Return the (x, y) coordinate for the center point of the cell that contains the specified text.  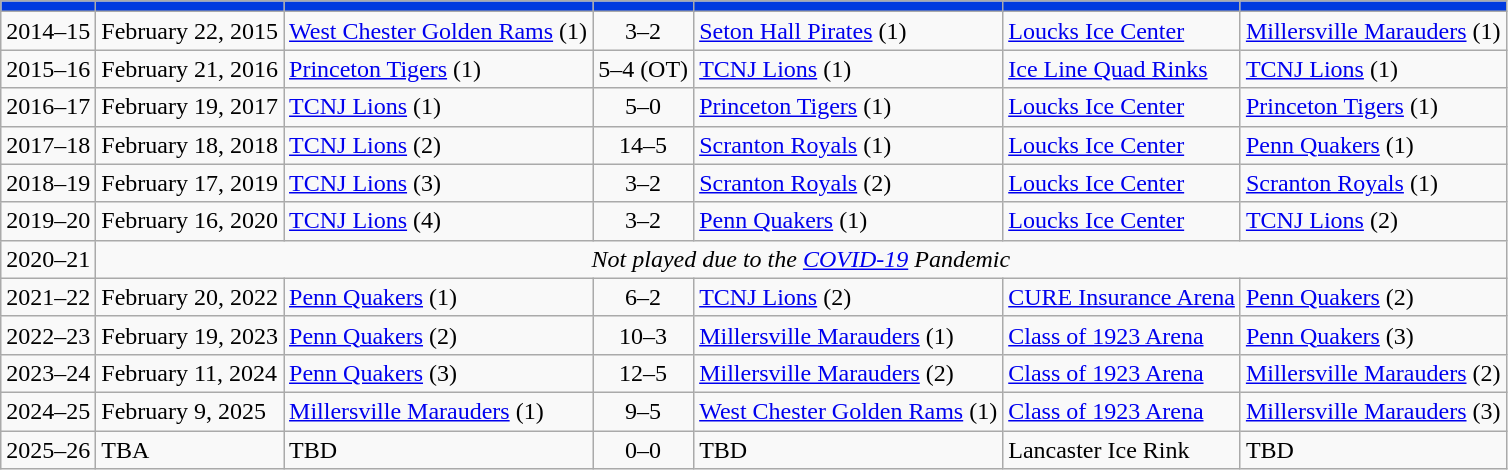
0–0 (644, 449)
TCNJ Lions (3) (438, 183)
6–2 (644, 297)
TCNJ Lions (4) (438, 221)
CURE Insurance Arena (1122, 297)
2014–15 (48, 31)
2017–18 (48, 145)
5–4 (OT) (644, 69)
2022–23 (48, 335)
2023–24 (48, 373)
14–5 (644, 145)
February 11, 2024 (190, 373)
2021–22 (48, 297)
10–3 (644, 335)
2020–21 (48, 259)
February 18, 2018 (190, 145)
5–0 (644, 107)
Not played due to the COVID-19 Pandemic (801, 259)
February 17, 2019 (190, 183)
February 9, 2025 (190, 411)
Ice Line Quad Rinks (1122, 69)
Lancaster Ice Rink (1122, 449)
TBA (190, 449)
February 19, 2017 (190, 107)
February 19, 2023 (190, 335)
12–5 (644, 373)
February 21, 2016 (190, 69)
February 16, 2020 (190, 221)
2025–26 (48, 449)
2016–17 (48, 107)
2018–19 (48, 183)
Seton Hall Pirates (1) (848, 31)
9–5 (644, 411)
Scranton Royals (2) (848, 183)
February 22, 2015 (190, 31)
2019–20 (48, 221)
February 20, 2022 (190, 297)
2015–16 (48, 69)
Millersville Marauders (3) (1373, 411)
2024–25 (48, 411)
